Pinpoint the cell where the given text exists, returning its [X, Y] midpoint coordinate. 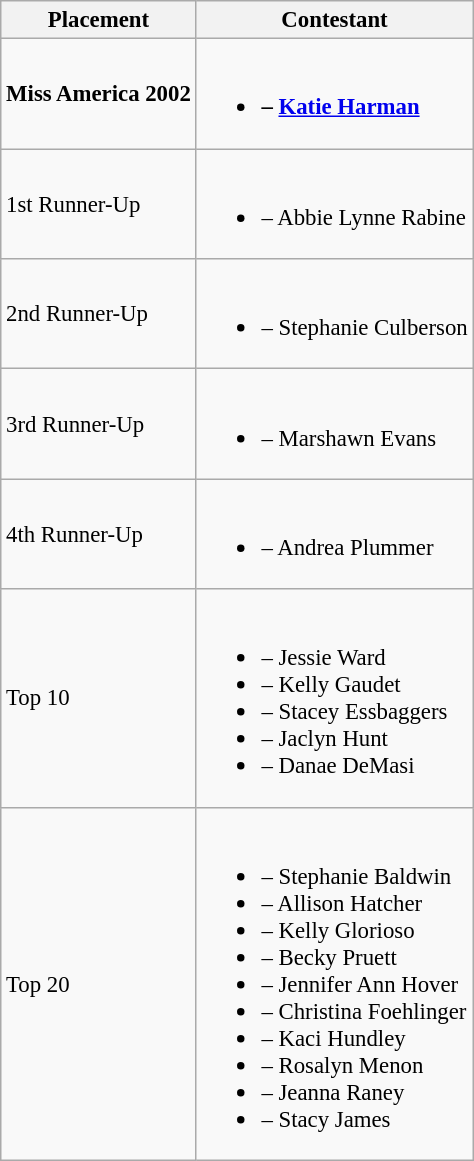
Placement [98, 20]
– Marshawn Evans [334, 424]
2nd Runner-Up [98, 314]
– Stephanie Culberson [334, 314]
– Jessie Ward – Kelly Gaudet – Stacey Essbaggers – Jaclyn Hunt – Danae DeMasi [334, 698]
Top 20 [98, 984]
3rd Runner-Up [98, 424]
4th Runner-Up [98, 534]
Contestant [334, 20]
– Abbie Lynne Rabine [334, 204]
– Katie Harman [334, 94]
Miss America 2002 [98, 94]
Top 10 [98, 698]
1st Runner-Up [98, 204]
– Andrea Plummer [334, 534]
